Locate the cell with the specified text and output its (x, y) center coordinate. 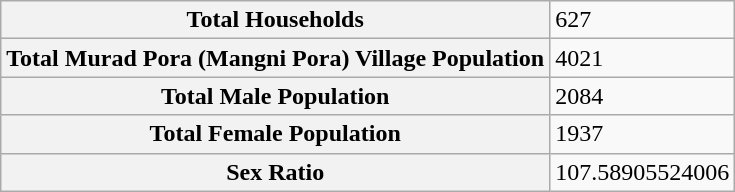
Total Male Population (276, 96)
4021 (642, 58)
Total Murad Pora (Mangni Pora) Village Population (276, 58)
2084 (642, 96)
1937 (642, 134)
Total Female Population (276, 134)
Total Households (276, 20)
627 (642, 20)
107.58905524006 (642, 172)
Sex Ratio (276, 172)
